Extract the (X, Y) coordinate from the center of the cell holding the provided text.  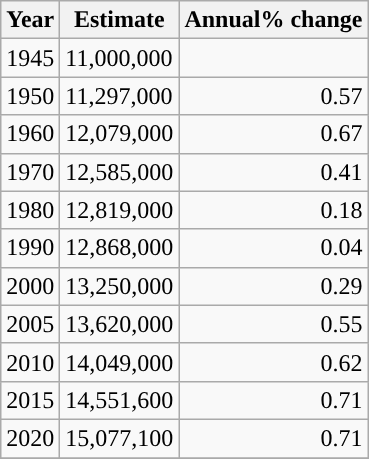
0.04 (274, 248)
0.18 (274, 210)
14,049,000 (120, 362)
2015 (30, 400)
2005 (30, 324)
12,585,000 (120, 172)
0.62 (274, 362)
Annual% change (274, 20)
11,000,000 (120, 58)
12,079,000 (120, 134)
0.55 (274, 324)
0.57 (274, 96)
13,620,000 (120, 324)
1945 (30, 58)
2000 (30, 286)
15,077,100 (120, 438)
1950 (30, 96)
1970 (30, 172)
Estimate (120, 20)
0.29 (274, 286)
13,250,000 (120, 286)
1960 (30, 134)
1980 (30, 210)
2020 (30, 438)
0.41 (274, 172)
Year (30, 20)
12,819,000 (120, 210)
2010 (30, 362)
11,297,000 (120, 96)
12,868,000 (120, 248)
1990 (30, 248)
0.67 (274, 134)
14,551,600 (120, 400)
